Pinpoint the cell where the given text exists, returning its [X, Y] midpoint coordinate. 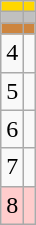
6 [12, 129]
5 [12, 91]
8 [12, 205]
4 [12, 53]
7 [12, 167]
